Pinpoint the cell where the given text exists, returning its (x, y) midpoint coordinate. 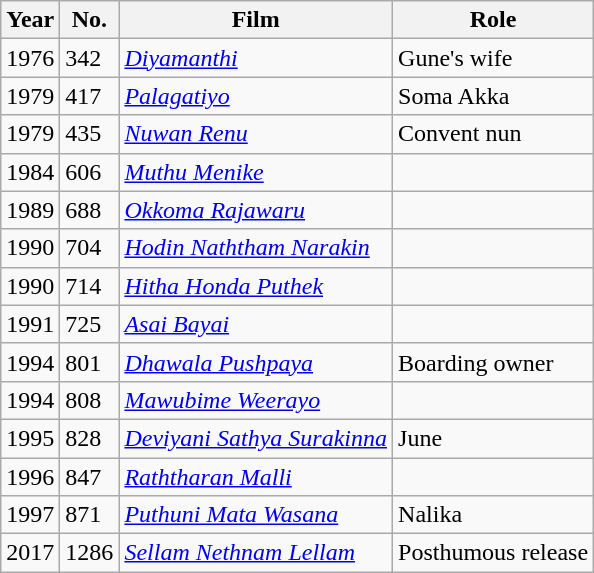
Asai Bayai (256, 324)
808 (90, 400)
Posthumous release (494, 553)
2017 (30, 553)
Muthu Menike (256, 172)
342 (90, 58)
Sellam Nethnam Lellam (256, 553)
871 (90, 515)
714 (90, 286)
417 (90, 96)
1996 (30, 477)
1286 (90, 553)
Okkoma Rajawaru (256, 210)
1976 (30, 58)
Puthuni Mata Wasana (256, 515)
Nalika (494, 515)
Hodin Naththam Narakin (256, 248)
688 (90, 210)
Boarding owner (494, 362)
1991 (30, 324)
Film (256, 20)
801 (90, 362)
435 (90, 134)
704 (90, 248)
Year (30, 20)
Raththaran Malli (256, 477)
725 (90, 324)
1997 (30, 515)
No. (90, 20)
1989 (30, 210)
1984 (30, 172)
1995 (30, 438)
Deviyani Sathya Surakinna (256, 438)
828 (90, 438)
Mawubime Weerayo (256, 400)
Soma Akka (494, 96)
847 (90, 477)
Diyamanthi (256, 58)
606 (90, 172)
Dhawala Pushpaya (256, 362)
Nuwan Renu (256, 134)
June (494, 438)
Gune's wife (494, 58)
Convent nun (494, 134)
Hitha Honda Puthek (256, 286)
Role (494, 20)
Palagatiyo (256, 96)
